Return the (x, y) coordinate for the center point of the cell that contains the specified text.  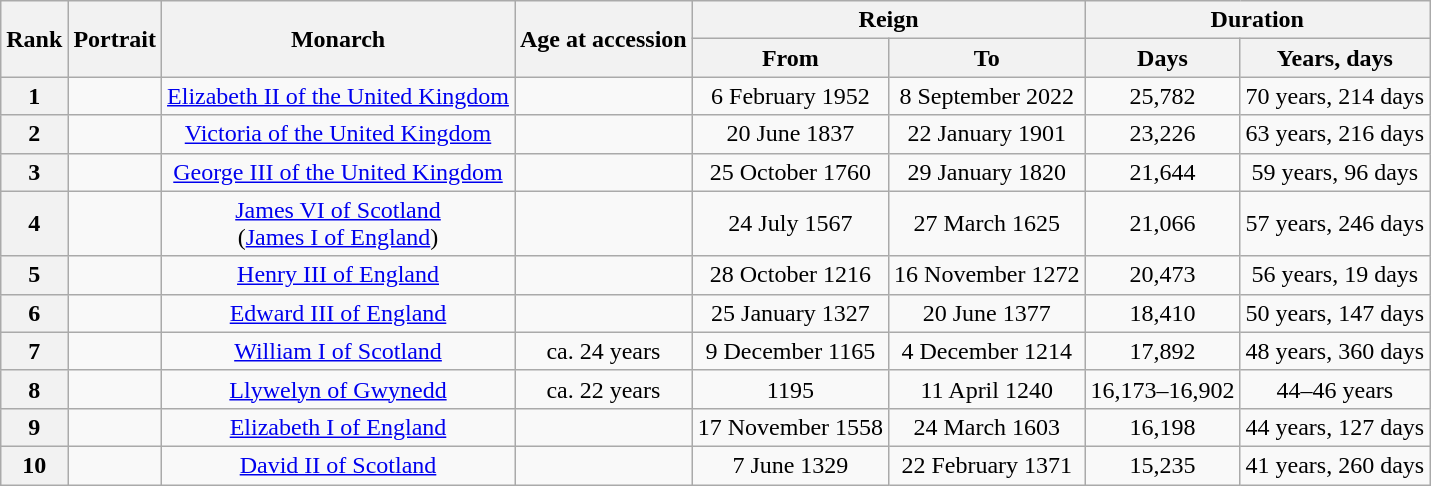
48 years, 360 days (1335, 351)
George III of the United Kingdom (338, 172)
4 (34, 224)
ca. 24 years (603, 351)
50 years, 147 days (1335, 313)
8 September 2022 (987, 96)
59 years, 96 days (1335, 172)
41 years, 260 days (1335, 465)
Age at accession (603, 39)
23,226 (1162, 134)
4 December 1214 (987, 351)
Elizabeth I of England (338, 427)
29 January 1820 (987, 172)
21,644 (1162, 172)
David II of Scotland (338, 465)
17,892 (1162, 351)
20 June 1377 (987, 313)
ca. 22 years (603, 389)
To (987, 58)
3 (34, 172)
11 April 1240 (987, 389)
25,782 (1162, 96)
70 years, 214 days (1335, 96)
Days (1162, 58)
24 March 1603 (987, 427)
24 July 1567 (790, 224)
21,066 (1162, 224)
17 November 1558 (790, 427)
Rank (34, 39)
22 February 1371 (987, 465)
Years, days (1335, 58)
16,173–16,902 (1162, 389)
7 (34, 351)
63 years, 216 days (1335, 134)
56 years, 19 days (1335, 275)
27 March 1625 (987, 224)
Henry III of England (338, 275)
28 October 1216 (790, 275)
20,473 (1162, 275)
16 November 1272 (987, 275)
Reign (888, 20)
44 years, 127 days (1335, 427)
44–46 years (1335, 389)
15,235 (1162, 465)
Duration (1258, 20)
9 December 1165 (790, 351)
William I of Scotland (338, 351)
6 February 1952 (790, 96)
9 (34, 427)
25 January 1327 (790, 313)
6 (34, 313)
James VI of Scotland(James I of England) (338, 224)
Edward III of England (338, 313)
8 (34, 389)
16,198 (1162, 427)
Elizabeth II of the United Kingdom (338, 96)
20 June 1837 (790, 134)
1195 (790, 389)
7 June 1329 (790, 465)
From (790, 58)
22 January 1901 (987, 134)
57 years, 246 days (1335, 224)
5 (34, 275)
10 (34, 465)
Victoria of the United Kingdom (338, 134)
Monarch (338, 39)
Portrait (115, 39)
Llywelyn of Gwynedd (338, 389)
18,410 (1162, 313)
2 (34, 134)
1 (34, 96)
25 October 1760 (790, 172)
